Pinpoint the cell where the given text exists, returning its (x, y) midpoint coordinate. 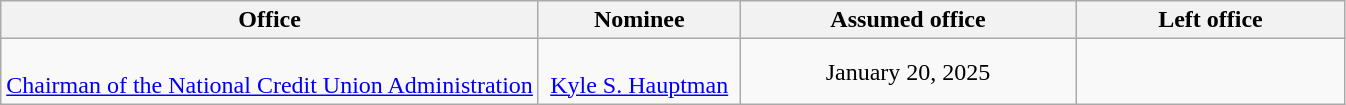
Assumed office (908, 20)
January 20, 2025 (908, 72)
Nominee (639, 20)
Left office (1210, 20)
Kyle S. Hauptman (639, 72)
Office (270, 20)
Chairman of the National Credit Union Administration (270, 72)
